Locate the cell with the specified text and output its [X, Y] center coordinate. 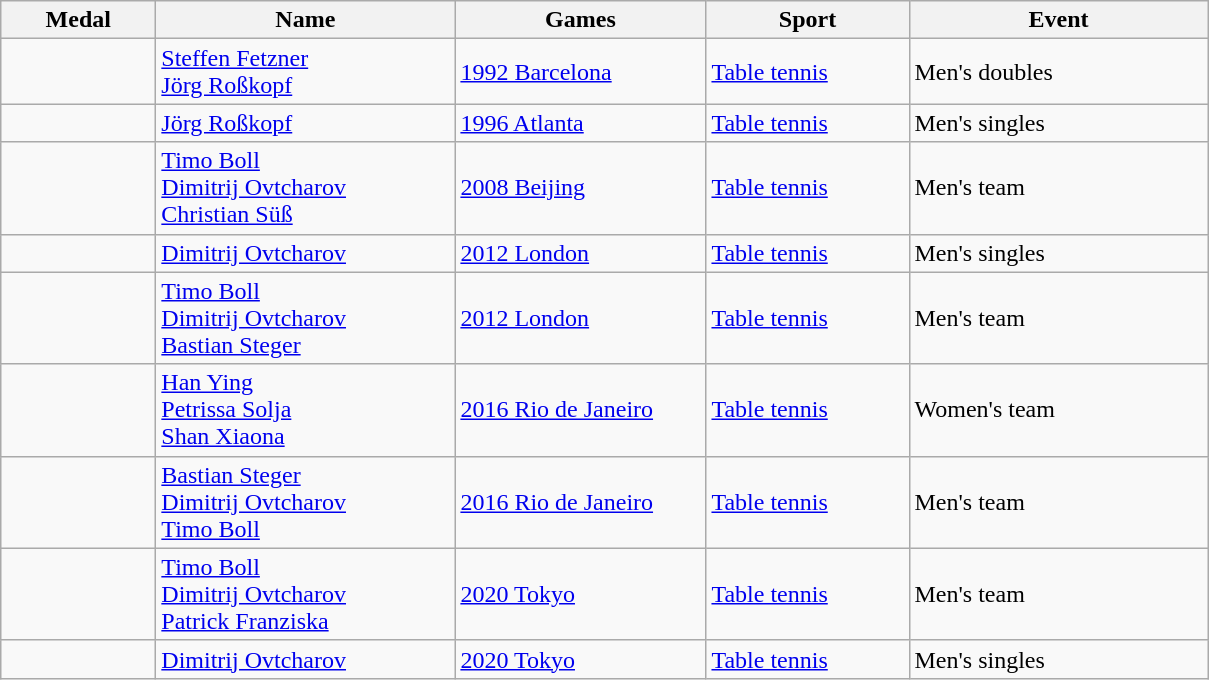
Men's doubles [1058, 72]
Sport [808, 20]
Han YingPetrissa SoljaShan Xiaona [306, 410]
Timo BollDimitrij OvtcharovPatrick Franziska [306, 594]
Women's team [1058, 410]
Steffen FetznerJörg Roßkopf [306, 72]
1992 Barcelona [580, 72]
1996 Atlanta [580, 123]
Bastian StegerDimitrij OvtcharovTimo Boll [306, 502]
Jörg Roßkopf [306, 123]
Event [1058, 20]
2008 Beijing [580, 188]
Timo BollDimitrij OvtcharovBastian Steger [306, 318]
Name [306, 20]
Medal [78, 20]
Games [580, 20]
Timo BollDimitrij OvtcharovChristian Süß [306, 188]
